Find where the given text appears and provide that cell's center as [X, Y] coordinate. 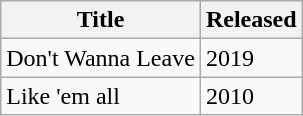
Released [251, 20]
Don't Wanna Leave [101, 58]
2010 [251, 96]
Title [101, 20]
2019 [251, 58]
Like 'em all [101, 96]
